Pinpoint the cell where the given text exists, returning its [X, Y] midpoint coordinate. 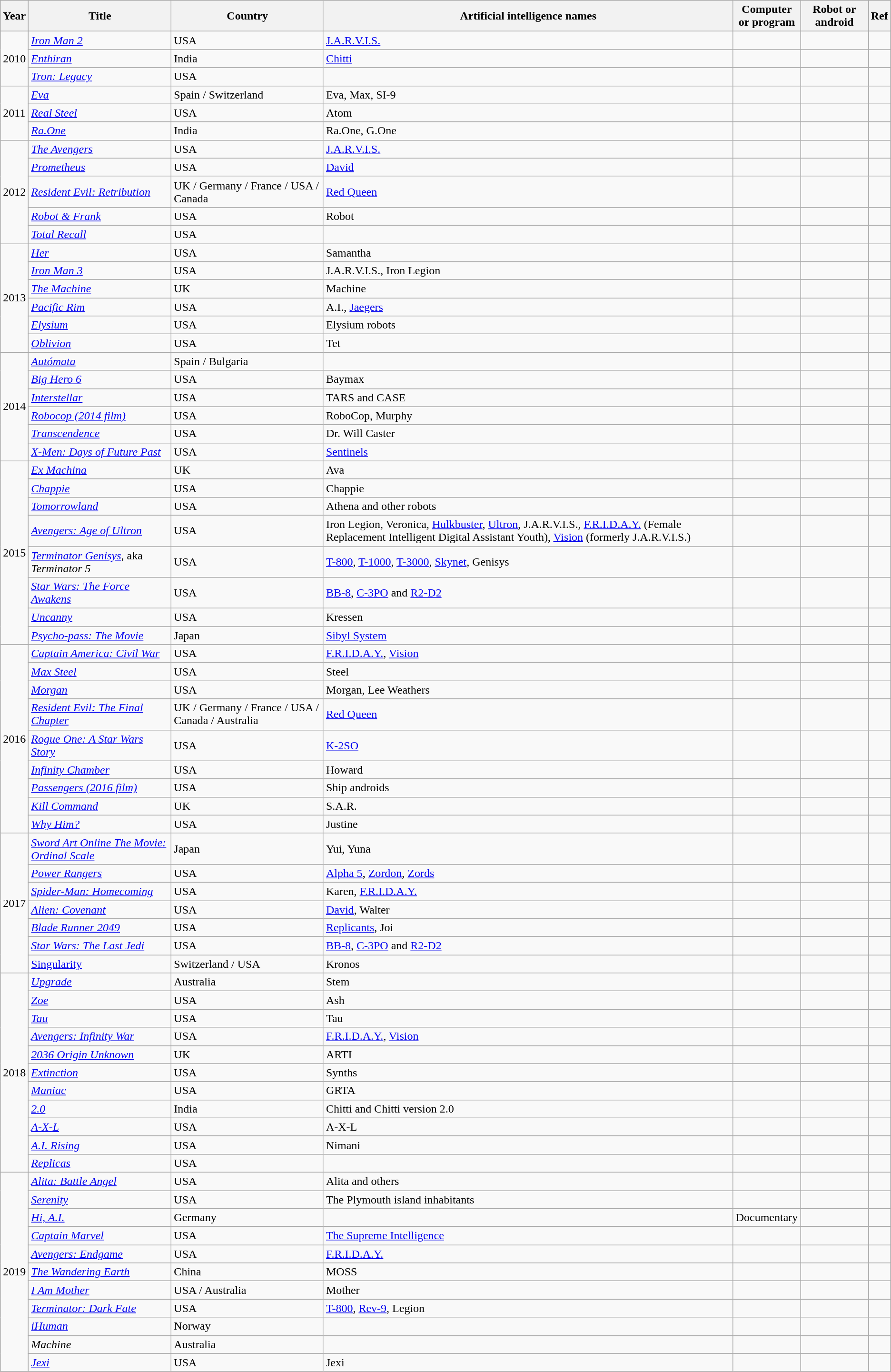
TARS and CASE [528, 398]
Spain / Bulgaria [247, 361]
T-800, Rev-9, Legion [528, 1308]
Big Hero 6 [100, 379]
2036 Origin Unknown [100, 1054]
Ex Machina [100, 470]
GRTA [528, 1091]
Iron Man 3 [100, 271]
Real Steel [100, 113]
David [528, 167]
Robocop (2014 film) [100, 416]
Tron: Legacy [100, 77]
Total Recall [100, 234]
Eva, Max, SI-9 [528, 95]
iHuman [100, 1326]
J.A.R.V.I.S., Iron Legion [528, 271]
USA / Australia [247, 1290]
Documentary [767, 1218]
2017 [14, 903]
Autómata [100, 361]
Elysium [100, 325]
Ship androids [528, 788]
Alpha 5, Zordon, Zords [528, 873]
Chitti and Chitti version 2.0 [528, 1109]
Germany [247, 1218]
Morgan [100, 690]
Psycho-pass: The Movie [100, 636]
2.0 [100, 1109]
Switzerland / USA [247, 964]
Sentinels [528, 452]
Singularity [100, 964]
Pacific Rim [100, 307]
Maniac [100, 1091]
Morgan, Lee Weathers [528, 690]
Captain America: Civil War [100, 654]
Zoe [100, 1000]
Kronos [528, 964]
RoboCop, Murphy [528, 416]
T-800, T-1000, T-3000, Skynet, Genisys [528, 562]
Avengers: Infinity War [100, 1036]
2018 [14, 1073]
Alita and others [528, 1181]
Alien: Covenant [100, 910]
Serenity [100, 1199]
Power Rangers [100, 873]
Spain / Switzerland [247, 95]
S.A.R. [528, 806]
Oblivion [100, 343]
2010 [14, 59]
Robot & Frank [100, 216]
Interstellar [100, 398]
Dr. Will Caster [528, 434]
Avengers: Endgame [100, 1254]
The Machine [100, 289]
2014 [14, 407]
Atom [528, 113]
K-2SO [528, 746]
Transcendence [100, 434]
Title [100, 16]
The Supreme Intelligence [528, 1236]
Ref [880, 16]
Resident Evil: Retribution [100, 191]
2013 [14, 298]
Avengers: Age of Ultron [100, 530]
Samantha [528, 253]
Sibyl System [528, 636]
Ra.One [100, 131]
Nimani [528, 1145]
2011 [14, 113]
Alita: Battle Angel [100, 1181]
Mother [528, 1290]
I Am Mother [100, 1290]
Tomorrowland [100, 506]
Spider-Man: Homecoming [100, 891]
Replicas [100, 1163]
Baymax [528, 379]
Star Wars: The Last Jedi [100, 946]
X-Men: Days of Future Past [100, 452]
Extinction [100, 1073]
Hi, A.I. [100, 1218]
Steel [528, 672]
Sword Art Online The Movie: Ordinal Scale [100, 848]
Eva [100, 95]
Kressen [528, 617]
Synths [528, 1073]
Why Him? [100, 824]
Country [247, 16]
Iron Man 2 [100, 40]
Norway [247, 1326]
Blade Runner 2049 [100, 928]
Stem [528, 982]
Kill Command [100, 806]
Terminator: Dark Fate [100, 1308]
Justine [528, 824]
Enthiran [100, 59]
2012 [14, 191]
The Wandering Earth [100, 1272]
China [247, 1272]
A.I., Jaegers [528, 307]
Karen, F.R.I.D.A.Y. [528, 891]
UK / Germany / France / USA / Canada [247, 191]
Robot [528, 216]
ARTI [528, 1054]
Replicants, Joi [528, 928]
Artificial intelligence names [528, 16]
Athena and other robots [528, 506]
The Plymouth island inhabitants [528, 1199]
The Avengers [100, 149]
2016 [14, 739]
2015 [14, 553]
Ava [528, 470]
Star Wars: The Force Awakens [100, 593]
Upgrade [100, 982]
MOSS [528, 1272]
Yui, Yuna [528, 848]
Elysium robots [528, 325]
Year [14, 16]
F.R.I.D.A.Y. [528, 1254]
2019 [14, 1272]
Passengers (2016 film) [100, 788]
Rogue One: A Star Wars Story [100, 746]
Tet [528, 343]
Chitti [528, 59]
Terminator Genisys, aka Terminator 5 [100, 562]
UK / Germany / France / USA / Canada / Australia [247, 714]
Max Steel [100, 672]
Resident Evil: The Final Chapter [100, 714]
Prometheus [100, 167]
Howard [528, 770]
Ash [528, 1000]
Captain Marvel [100, 1236]
Robot or android [834, 16]
David, Walter [528, 910]
Infinity Chamber [100, 770]
Computeror program [767, 16]
Uncanny [100, 617]
A.I. Rising [100, 1145]
Her [100, 253]
Ra.One, G.One [528, 131]
